Detect which cell encompasses the target text, then output its [X, Y] center coordinate. 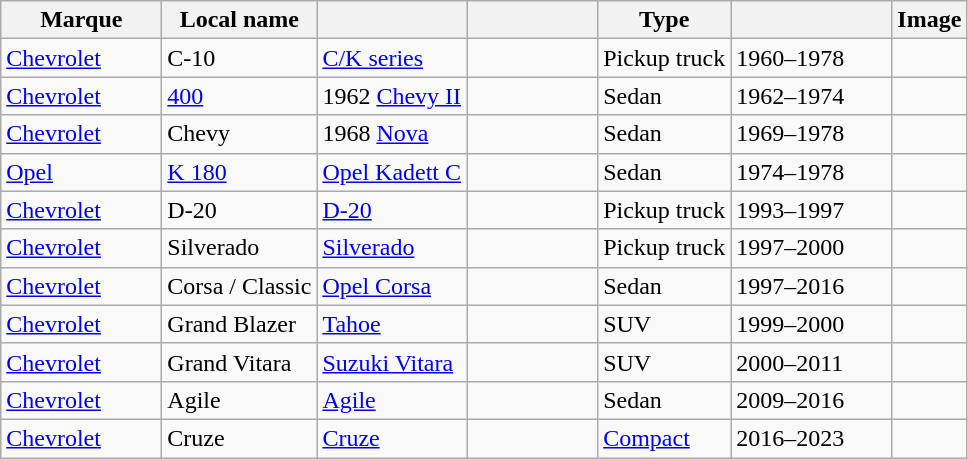
Marque [82, 20]
1997–2000 [812, 248]
1960–1978 [812, 58]
C-10 [240, 58]
1993–1997 [812, 210]
1974–1978 [812, 172]
1962–1974 [812, 96]
K 180 [240, 172]
2009–2016 [812, 400]
Grand Blazer [240, 324]
C/K series [392, 58]
Opel [82, 172]
Suzuki Vitara [392, 362]
Type [664, 20]
Chevy [240, 134]
Local name [240, 20]
Opel Kadett C [392, 172]
1968 Nova [392, 134]
1969–1978 [812, 134]
Opel Corsa [392, 286]
Compact [664, 438]
1997–2016 [812, 286]
Image [930, 20]
1962 Chevy II [392, 96]
Corsa / Classic [240, 286]
400 [240, 96]
Tahoe [392, 324]
2016–2023 [812, 438]
1999–2000 [812, 324]
Grand Vitara [240, 362]
2000–2011 [812, 362]
